For the text-containing cell, return its midpoint in [X, Y] coordinate format. 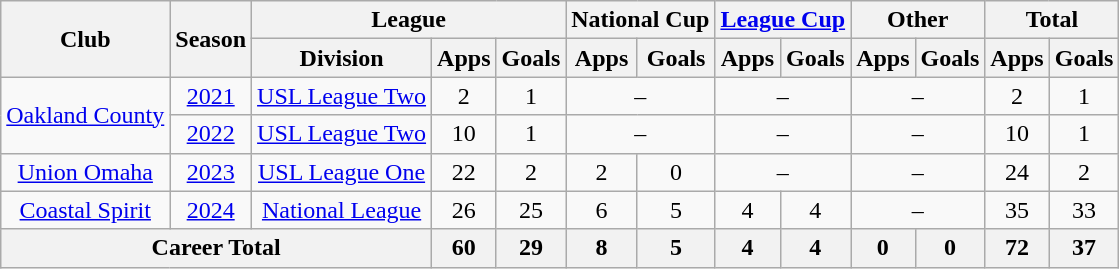
2024 [211, 210]
26 [464, 210]
Coastal Spirit [86, 210]
League Cup [783, 20]
Club [86, 39]
Oakland County [86, 115]
72 [1017, 248]
Division [342, 58]
2021 [211, 96]
Season [211, 39]
League [409, 20]
24 [1017, 172]
22 [464, 172]
29 [531, 248]
Total [1052, 20]
33 [1084, 210]
Union Omaha [86, 172]
USL League One [342, 172]
2022 [211, 134]
6 [602, 210]
2023 [211, 172]
Career Total [216, 248]
60 [464, 248]
35 [1017, 210]
25 [531, 210]
Other [918, 20]
National League [342, 210]
37 [1084, 248]
8 [602, 248]
National Cup [640, 20]
